From the cell containing the given text, extract its center point as [x, y] coordinate. 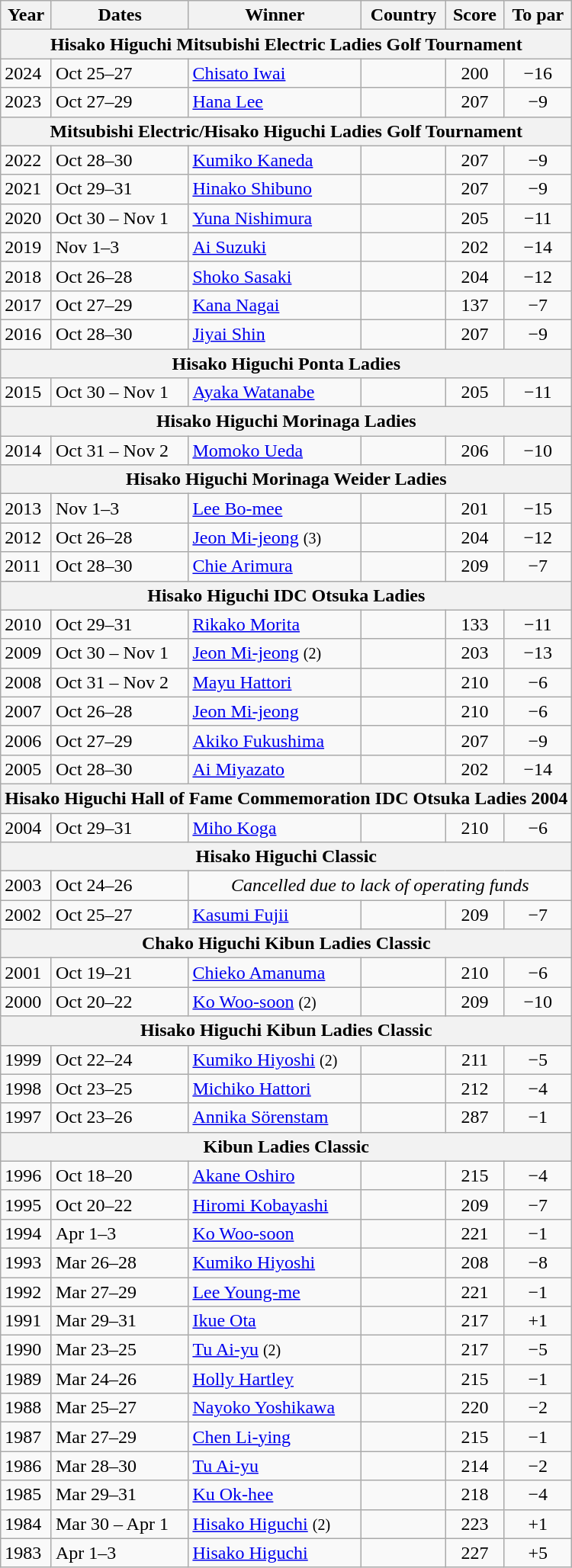
Ayaka Watanabe [275, 393]
1988 [26, 1408]
Mar 25–27 [119, 1408]
2000 [26, 1002]
218 [474, 1495]
Ai Suzuki [275, 247]
1987 [26, 1437]
1997 [26, 1117]
Hisako Higuchi Classic [287, 857]
2003 [26, 886]
Hisako Higuchi Mitsubishi Electric Ladies Golf Tournament [287, 44]
2014 [26, 451]
1986 [26, 1466]
227 [474, 1553]
Holly Hartley [275, 1379]
Yuna Nishimura [275, 218]
211 [474, 1060]
2021 [26, 189]
Dates [119, 15]
Jeon Mi-jeong (2) [275, 653]
2011 [26, 566]
−15 [538, 508]
Akiko Fukushima [275, 740]
1984 [26, 1524]
Mar 28–30 [119, 1466]
2010 [26, 624]
2024 [26, 73]
2023 [26, 102]
Chen Li-ying [275, 1437]
Oct 22–24 [119, 1060]
2012 [26, 537]
2007 [26, 711]
203 [474, 653]
Kasumi Fujii [275, 915]
Ikue Ota [275, 1321]
2018 [26, 276]
Lee Bo-mee [275, 508]
Kibun Ladies Classic [287, 1146]
Mar 23–25 [119, 1350]
Rikako Morita [275, 624]
2009 [26, 653]
Oct 19–21 [119, 973]
Chisato Iwai [275, 73]
2019 [26, 247]
137 [474, 305]
Ko Woo-soon (2) [275, 1002]
Hisako Higuchi IDC Otsuka Ladies [287, 595]
1990 [26, 1350]
Chieko Amanuma [275, 973]
287 [474, 1117]
Hisako Higuchi Kibun Ladies Classic [287, 1031]
214 [474, 1466]
1983 [26, 1553]
2001 [26, 973]
Miho Koga [275, 827]
133 [474, 624]
1994 [26, 1233]
2022 [26, 160]
Chie Arimura [275, 566]
Jeon Mi-jeong [275, 711]
Kumiko Hiyoshi [275, 1262]
2005 [26, 769]
2002 [26, 915]
1999 [26, 1060]
Kana Nagai [275, 305]
Jiyai Shin [275, 334]
Annika Sörenstam [275, 1117]
Lee Young-me [275, 1292]
Hana Lee [275, 102]
+5 [538, 1553]
Chako Higuchi Kibun Ladies Classic [287, 944]
Hiromi Kobayashi [275, 1204]
Kumiko Hiyoshi (2) [275, 1060]
2015 [26, 393]
1991 [26, 1321]
Akane Oshiro [275, 1175]
Hinako Shibuno [275, 189]
Oct 23–26 [119, 1117]
2020 [26, 218]
−13 [538, 653]
2016 [26, 334]
Michiko Hattori [275, 1089]
Country [403, 15]
Cancelled due to lack of operating funds [380, 886]
Year [26, 15]
2017 [26, 305]
Ku Ok-hee [275, 1495]
1992 [26, 1292]
Hisako Higuchi Morinaga Weider Ladies [287, 479]
Tu Ai-yu (2) [275, 1350]
208 [474, 1262]
2006 [26, 740]
200 [474, 73]
1996 [26, 1175]
Ai Miyazato [275, 769]
1998 [26, 1089]
Kumiko Kaneda [275, 160]
220 [474, 1408]
Ko Woo-soon [275, 1233]
Shoko Sasaki [275, 276]
−16 [538, 73]
Tu Ai-yu [275, 1466]
Hisako Higuchi (2) [275, 1524]
2013 [26, 508]
Oct 24–26 [119, 886]
1995 [26, 1204]
To par [538, 15]
Mitsubishi Electric/Hisako Higuchi Ladies Golf Tournament [287, 131]
Winner [275, 15]
Score [474, 15]
212 [474, 1089]
−8 [538, 1262]
Oct 18–20 [119, 1175]
Oct 23–25 [119, 1089]
Hisako Higuchi [275, 1553]
Nayoko Yoshikawa [275, 1408]
Hisako Higuchi Hall of Fame Commemoration IDC Otsuka Ladies 2004 [287, 798]
223 [474, 1524]
Mar 26–28 [119, 1262]
2008 [26, 682]
1985 [26, 1495]
Mayu Hattori [275, 682]
1993 [26, 1262]
Momoko Ueda [275, 451]
Mar 24–26 [119, 1379]
Mar 30 – Apr 1 [119, 1524]
206 [474, 451]
Jeon Mi-jeong (3) [275, 537]
201 [474, 508]
2004 [26, 827]
Hisako Higuchi Ponta Ladies [287, 364]
Hisako Higuchi Morinaga Ladies [287, 422]
1989 [26, 1379]
